Capture the cell that displays the provided text and extract its (X, Y) central coordinate. 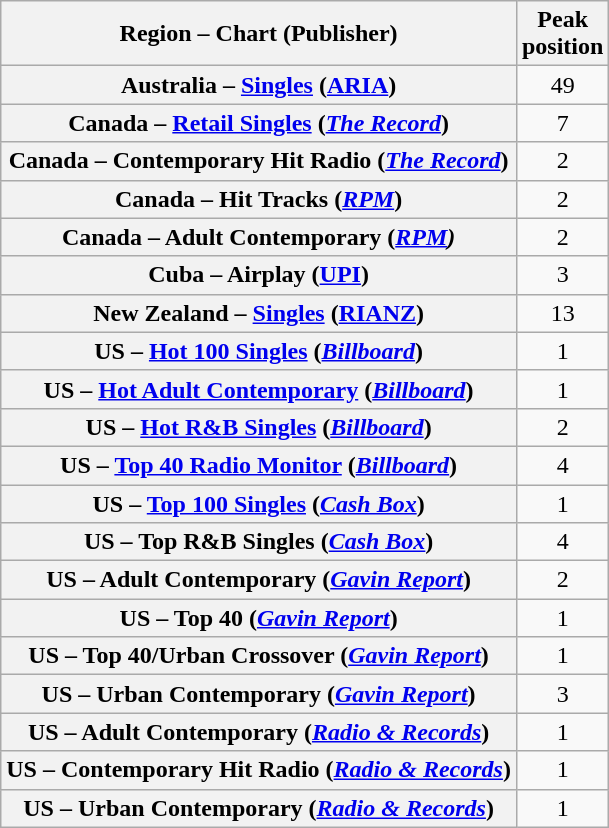
49 (562, 85)
New Zealand – Singles (RIANZ) (259, 313)
US – Top R&B Singles (Cash Box) (259, 542)
US – Urban Contemporary (Gavin Report) (259, 694)
US – Top 100 Singles (Cash Box) (259, 503)
Australia – Singles (ARIA) (259, 85)
US – Adult Contemporary (Gavin Report) (259, 580)
US – Top 40 Radio Monitor (Billboard) (259, 465)
Canada – Retail Singles (The Record) (259, 123)
Canada – Hit Tracks (RPM) (259, 199)
US – Top 40/Urban Crossover (Gavin Report) (259, 656)
US – Urban Contemporary (Radio & Records) (259, 808)
US – Contemporary Hit Radio (Radio & Records) (259, 770)
US – Hot R&B Singles (Billboard) (259, 427)
Region – Chart (Publisher) (259, 34)
7 (562, 123)
Canada – Contemporary Hit Radio (The Record) (259, 161)
Cuba – Airplay (UPI) (259, 275)
US – Top 40 (Gavin Report) (259, 618)
13 (562, 313)
US – Hot Adult Contemporary (Billboard) (259, 389)
US – Adult Contemporary (Radio & Records) (259, 732)
Peak position (562, 34)
Canada – Adult Contemporary (RPM) (259, 237)
US – Hot 100 Singles (Billboard) (259, 351)
